Search for the cell housing the specified text and yield its [X, Y] center coordinate. 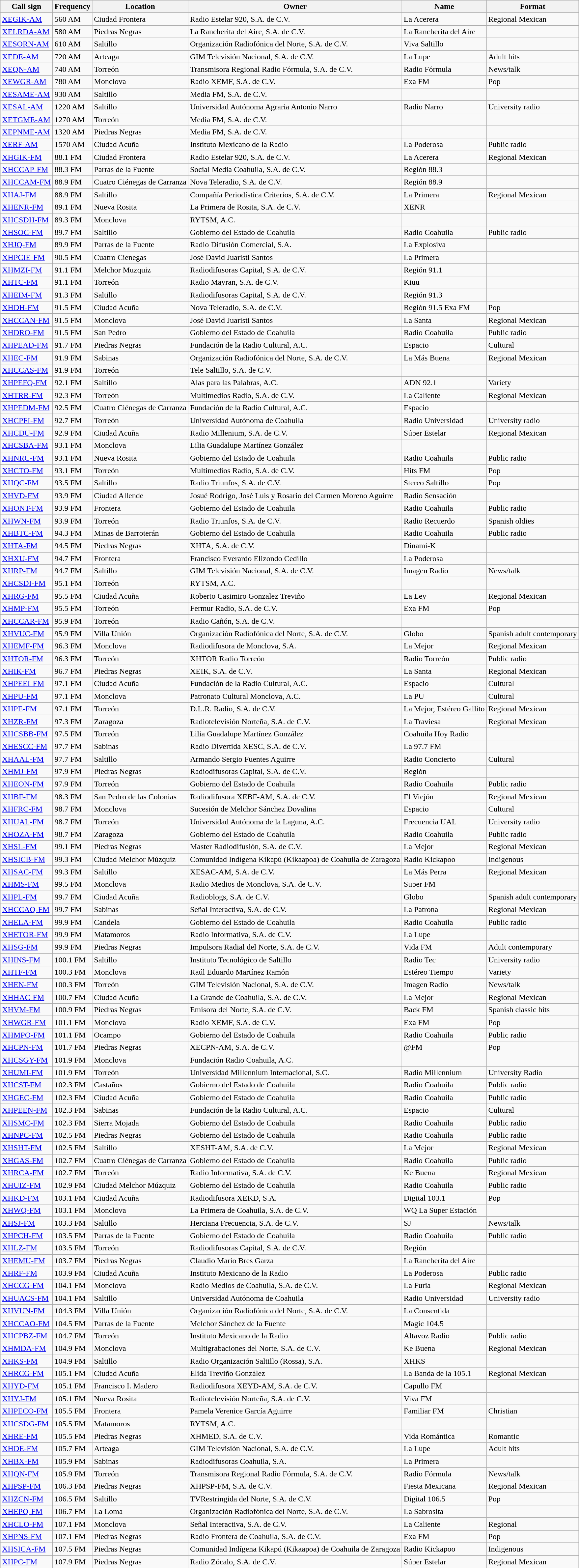
XHNPC-FM [26, 1135]
XHCDU-FM [26, 433]
La Banda de la 105.1 [444, 1374]
Impulsora Radial del Norte, S.A. de C.V. [295, 947]
XHYJ-FM [26, 1399]
740 AM [72, 69]
XHAJ-FM [26, 195]
Radio Difusión Comercial, S.A. [295, 245]
104.7 FM [72, 1336]
XHUAL-FM [26, 822]
XHCPFI-FM [26, 420]
XHMJ-FM [26, 772]
XHCPN-FM [26, 1047]
XHSMC-FM [26, 1123]
Melchor Muzquiz [140, 270]
Radiodifusora de Monclova, S.A. [295, 646]
89.9 FM [72, 245]
1270 AM [72, 119]
99.5 FM [72, 884]
XESAC-AM, S.A. de C.V. [295, 872]
La Patrona [444, 909]
Vida Romántica [444, 1436]
XEPNME-AM [26, 132]
La Ley [444, 596]
XHVD-FM [26, 496]
XHSICB-FM [26, 859]
99.1 FM [72, 847]
Magic 104.5 [444, 1323]
1220 AM [72, 107]
Radio Millenium, S.A. de C.V. [295, 433]
SJ [444, 1223]
La Furia [444, 1286]
XHPU-FM [26, 696]
XHOZA-FM [26, 834]
XHPEAD-FM [26, 345]
XHPEEI-FM [26, 684]
101.7 FM [72, 1047]
XEGIK-AM [26, 19]
Candela [140, 922]
97.3 FM [72, 721]
Radio Millennium [444, 1072]
Spanish oldies [533, 521]
XHSJ-FM [26, 1223]
ADN 92.1 [444, 383]
XESAL-AM [26, 107]
90.5 FM [72, 257]
Melchor Sánchez de la Fuente [295, 1323]
92.3 FM [72, 395]
Radiodifusoras Coahuila, S.A. [295, 1461]
La PU [444, 696]
100.9 FM [72, 1010]
XHSAC-FM [26, 872]
Radio Mayran, S.A. de C.V. [295, 282]
XHRE-FM [26, 1436]
XHCSGY-FM [26, 1060]
Radio Zócalo, S.A. de C.V. [295, 1561]
Región 91.3 [444, 295]
La Sabrosita [444, 1511]
XHPL-FM [26, 897]
Radio Concierto [444, 759]
La Loma [140, 1511]
XHTF-FM [26, 972]
Roberto Casimiro Gonzalez Treviño [295, 596]
XHTC-FM [26, 282]
Francisco Everardo Elizondo Cedillo [295, 558]
Radiodifusora XEYD-AM, S.A. de C.V. [295, 1386]
Call sign [26, 7]
92.1 FM [72, 383]
Multigrabaciones del Norte, S.A. de C.V. [295, 1348]
XHMP-FM [26, 609]
XHINS-FM [26, 960]
XHCCAO-FM [26, 1323]
Pamela Verenice García Aguirre [295, 1411]
610 AM [72, 44]
XHEC-FM [26, 357]
XHMZI-FM [26, 270]
Armando Sergio Fuentes Aguirre [295, 759]
Owner [295, 7]
XHMPO-FM [26, 1035]
XHTA-FM [26, 546]
91.3 FM [72, 295]
La Más Buena [444, 357]
XHSHT-FM [26, 1148]
XEQN-AM [26, 69]
Regional [533, 1524]
Sierra Mojada [140, 1123]
107.9 FM [72, 1561]
92.9 FM [72, 433]
Radioblogs, S.A. de C.V. [295, 897]
107.5 FM [72, 1549]
XHRCG-FM [26, 1374]
University Radio [533, 1072]
XHGIK-FM [26, 157]
WQ La Super Estación [444, 1211]
XHAAL-FM [26, 759]
XESORN-AM [26, 44]
Romantic [533, 1436]
Instituto Tecnológico de Saltillo [295, 960]
XHVM-FM [26, 1010]
103.3 FM [72, 1223]
XESHT-AM, S.A. de C.V. [295, 1148]
XHPEFQ-FM [26, 383]
XHTA, S.A. de C.V. [295, 546]
XHGEC-FM [26, 1098]
XHCSBB-FM [26, 734]
Raúl Eduardo Martínez Ramón [295, 972]
Fermur Radio, S.A. de C.V. [295, 609]
La Traviesa [444, 721]
XHVUN-FM [26, 1311]
Región 88.9 [444, 182]
XHQC-FM [26, 483]
Radio Torreón [444, 659]
Josué Rodrigo, José Luis y Rosario del Carmen Moreno Aguirre [295, 496]
XHETOR-FM [26, 934]
Digital 103.1 [444, 1198]
La Grande de Coahuila, S.A. de C.V. [295, 997]
Radio Narro [444, 107]
XHTRR-FM [26, 395]
XHELA-FM [26, 922]
XHCCAQ-FM [26, 909]
XHPSP-FM, S.A. de C.V. [295, 1486]
Radio Sensación [444, 496]
XHEMU-FM [26, 1261]
XHYD-FM [26, 1386]
San Pedro [140, 332]
89.7 FM [72, 232]
Ciudad Allende [140, 496]
106.3 FM [72, 1486]
88.1 FM [72, 157]
XHCSDG-FM [26, 1424]
100.7 FM [72, 997]
XHCST-FM [26, 1085]
Radio Medios de Coahuila, S.A. de C.V. [295, 1286]
104.3 FM [72, 1311]
XHSL-FM [26, 847]
560 AM [72, 19]
Radiodifusora XEBF-AM, S.A. de C.V. [295, 797]
Ocampo [140, 1035]
XHCCAR-FM [26, 621]
XHCCG-FM [26, 1286]
Compañía Periodística Criterios, S.A. de C.V. [295, 195]
XHWN-FM [26, 521]
91.7 FM [72, 345]
XHCCAS-FM [26, 370]
Name [444, 7]
Stereo Saltillo [444, 483]
Francisco I. Madero [140, 1386]
XERF-AM [26, 144]
XEWGR-AM [26, 82]
Format [533, 7]
XHEON-FM [26, 784]
XHBTC-FM [26, 533]
XEDE-AM [26, 57]
100.1 FM [72, 960]
XHCSDI-FM [26, 584]
Vida FM [444, 947]
XETGME-AM [26, 119]
XHPE-FM [26, 709]
Back FM [444, 1010]
102.9 FM [72, 1185]
Radio Recuerdo [444, 521]
XHMDA-FM [26, 1348]
Dinami-K [444, 546]
103.7 FM [72, 1261]
Fundación Radio Coahuila, A.C. [295, 1060]
88.3 FM [72, 170]
XHMS-FM [26, 884]
1570 AM [72, 144]
La Mejor, Estéreo Gallito [444, 709]
Christian [533, 1411]
XHCCAP-FM [26, 170]
95.1 FM [72, 584]
XHRF-FM [26, 1273]
XHRG-FM [26, 596]
1320 AM [72, 132]
Tele Saltillo, S.A. de C.V. [295, 370]
XHPC-FM [26, 1561]
XHHAC-FM [26, 997]
Minas de Barroterán [140, 533]
Región 91.5 Exa FM [444, 307]
XHLZ-FM [26, 1248]
Familiar FM [444, 1411]
La Más Perra [444, 872]
Radiodifusora XEKD, S.A. [295, 1198]
XHSG-FM [26, 947]
89.1 FM [72, 207]
San Pedro de las Colonias [140, 797]
XHZCN-FM [26, 1499]
XHSOC-FM [26, 232]
XHUACS-FM [26, 1298]
Cuatro Cienegas [140, 257]
XHPEEN-FM [26, 1110]
XHRP-FM [26, 571]
XHJQ-FM [26, 245]
XHIK-FM [26, 671]
El Viejón [444, 797]
Fiesta Mexicana [444, 1486]
XHEPQ-FM [26, 1511]
XHGAS-FM [26, 1160]
XHDE-FM [26, 1449]
Hits FM [444, 470]
La Rancherita del Aire, S.A. de C.V. [295, 32]
XECPN-AM, S.A. de C.V. [295, 1047]
104.5 FM [72, 1323]
XHPSP-FM [26, 1486]
Master Radiodifusión, S.A. de C.V. [295, 847]
La Primera de Coahuila, S.A. de C.V. [295, 1211]
XHPECO-FM [26, 1411]
Universidad Millennium Internacional, S.C. [295, 1072]
La 97.7 FM [444, 746]
Super FM [444, 884]
93.5 FM [72, 483]
106.5 FM [72, 1499]
XHTOR Radio Torreón [295, 659]
XHCCAM-FM [26, 182]
La Primera de Rosita, S.A. de C.V. [295, 207]
Patronato Cultural Monclova, A.C. [295, 696]
Viva Saltillo [444, 44]
930 AM [72, 94]
Social Media Coahuila, S.A. de C.V. [295, 170]
XHEN-FM [26, 985]
XHQN-FM [26, 1474]
Región 88.3 [444, 170]
580 AM [72, 32]
XHDH-FM [26, 307]
Radio Frontera de Coahuila, S.A. de C.V. [295, 1536]
780 AM [72, 82]
@FM [444, 1047]
XHPNS-FM [26, 1536]
720 AM [72, 57]
Castaños [140, 1085]
XHCSBA-FM [26, 445]
XHXU-FM [26, 558]
XHPEDM-FM [26, 408]
XHPCH-FM [26, 1236]
Altavoz Radio [444, 1336]
92.5 FM [72, 408]
103.9 FM [72, 1273]
XHRCA-FM [26, 1173]
Radio Cañón, S.A. de C.V. [295, 621]
XHONT-FM [26, 508]
XHESCC-FM [26, 746]
Frecuencia UAL [444, 822]
XHWGR-FM [26, 1022]
Herciana Frecuencia, S.A. de C.V. [295, 1223]
Región 91.1 [444, 270]
XHKS [444, 1361]
Radio Medios de Monclova, S.A. de C.V. [295, 884]
96.7 FM [72, 671]
Elida Treviño González [295, 1374]
XHUMI-FM [26, 1072]
Universidad Autónoma de la Laguna, A.C. [295, 822]
XHTOR-FM [26, 659]
XENR [444, 207]
XHZR-FM [26, 721]
105.7 FM [72, 1449]
XHSICA-FM [26, 1549]
Kiuu [444, 282]
XHMED, S.A. de C.V. [295, 1436]
Estéreo Tiempo [444, 972]
XHCSDH-FM [26, 220]
XHCCAN-FM [26, 320]
XEIK, S.A. de C.V. [295, 671]
Sucesión de Melchor Sánchez Dovalina [295, 809]
La Explosiva [444, 245]
XHFRC-FM [26, 809]
XHBF-FM [26, 797]
Coahuila Hoy Radio [444, 734]
Radio Organización Saltillo (Rossa), S.A. [295, 1361]
XHPCIE-FM [26, 257]
Location [140, 7]
Adult contemporary [533, 947]
XHKS-FM [26, 1361]
Alas para las Palabras, A.C. [295, 383]
TVRestringida del Norte, S.A. de C.V. [295, 1499]
La Consentida [444, 1311]
D.L.R. Radio, S.A. de C.V. [295, 709]
98.3 FM [72, 797]
Viva FM [444, 1399]
XHDRO-FM [26, 332]
Spanish classic hits [533, 1010]
XHCLO-FM [26, 1524]
89.3 FM [72, 220]
XHENR-FM [26, 207]
Frequency [72, 7]
Emisora del Norte, S.A. de C.V. [295, 1010]
XHNRC-FM [26, 458]
92.7 FM [72, 420]
94.5 FM [72, 546]
Radio Tec [444, 960]
Digital 106.5 [444, 1499]
XHEIM-FM [26, 295]
XHWQ-FM [26, 1211]
Claudio Mario Bres Garza [295, 1261]
106.7 FM [72, 1511]
XHVUC-FM [26, 634]
XHCTO-FM [26, 470]
Capullo FM [444, 1386]
97.5 FM [72, 734]
Universidad Autónoma Agraria Antonio Narro [295, 107]
XHUIZ-FM [26, 1185]
XHEMF-FM [26, 646]
Radio Divertida XESC, S.A. de C.V. [295, 746]
XELRDA-AM [26, 32]
XHKD-FM [26, 1198]
XESAME-AM [26, 94]
XHBX-FM [26, 1461]
XHCPBZ-FM [26, 1336]
94.3 FM [72, 533]
